Locate the cell with the specified text and output its (x, y) center coordinate. 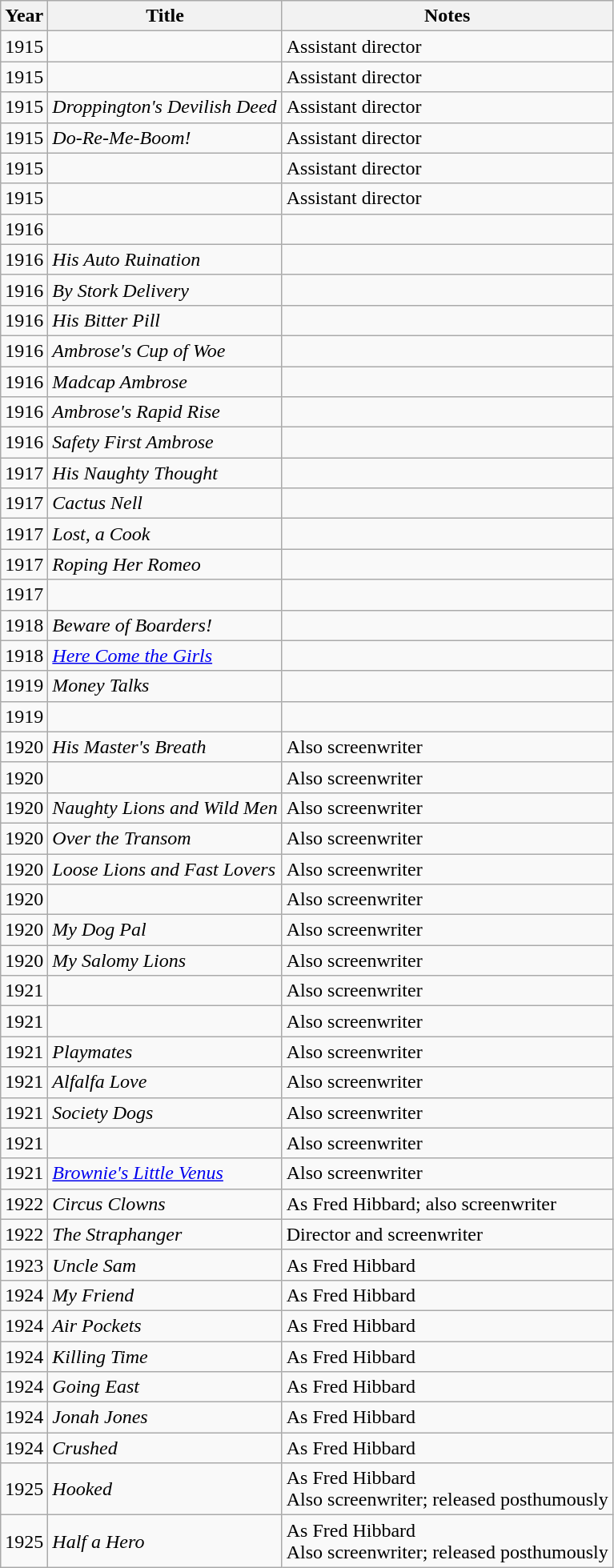
The Straphanger (165, 1234)
Safety First Ambrose (165, 443)
Here Come the Girls (165, 656)
Loose Lions and Fast Lovers (165, 868)
Crushed (165, 1448)
Notes (447, 16)
Year (24, 16)
Title (165, 16)
Going East (165, 1387)
Cactus Nell (165, 503)
His Bitter Pill (165, 320)
1923 (24, 1265)
Air Pockets (165, 1325)
His Naughty Thought (165, 473)
My Salomy Lions (165, 960)
Director and screenwriter (447, 1234)
Playmates (165, 1052)
Madcap Ambrose (165, 382)
Ambrose's Cup of Woe (165, 351)
Roping Her Romeo (165, 564)
Jonah Jones (165, 1418)
Naughty Lions and Wild Men (165, 808)
His Master's Breath (165, 747)
Money Talks (165, 686)
Half a Hero (165, 1542)
Beware of Boarders! (165, 625)
Do-Re-Me-Boom! (165, 138)
Brownie's Little Venus (165, 1173)
Lost, a Cook (165, 534)
Over the Transom (165, 838)
His Auto Ruination (165, 259)
Killing Time (165, 1357)
Uncle Sam (165, 1265)
Alfalfa Love (165, 1082)
Ambrose's Rapid Rise (165, 412)
Society Dogs (165, 1113)
My Friend (165, 1295)
As Fred Hibbard; also screenwriter (447, 1204)
By Stork Delivery (165, 290)
My Dog Pal (165, 930)
Hooked (165, 1489)
Droppington's Devilish Deed (165, 107)
Circus Clowns (165, 1204)
